Output the (X, Y) coordinate of the center of the cell containing the given text.  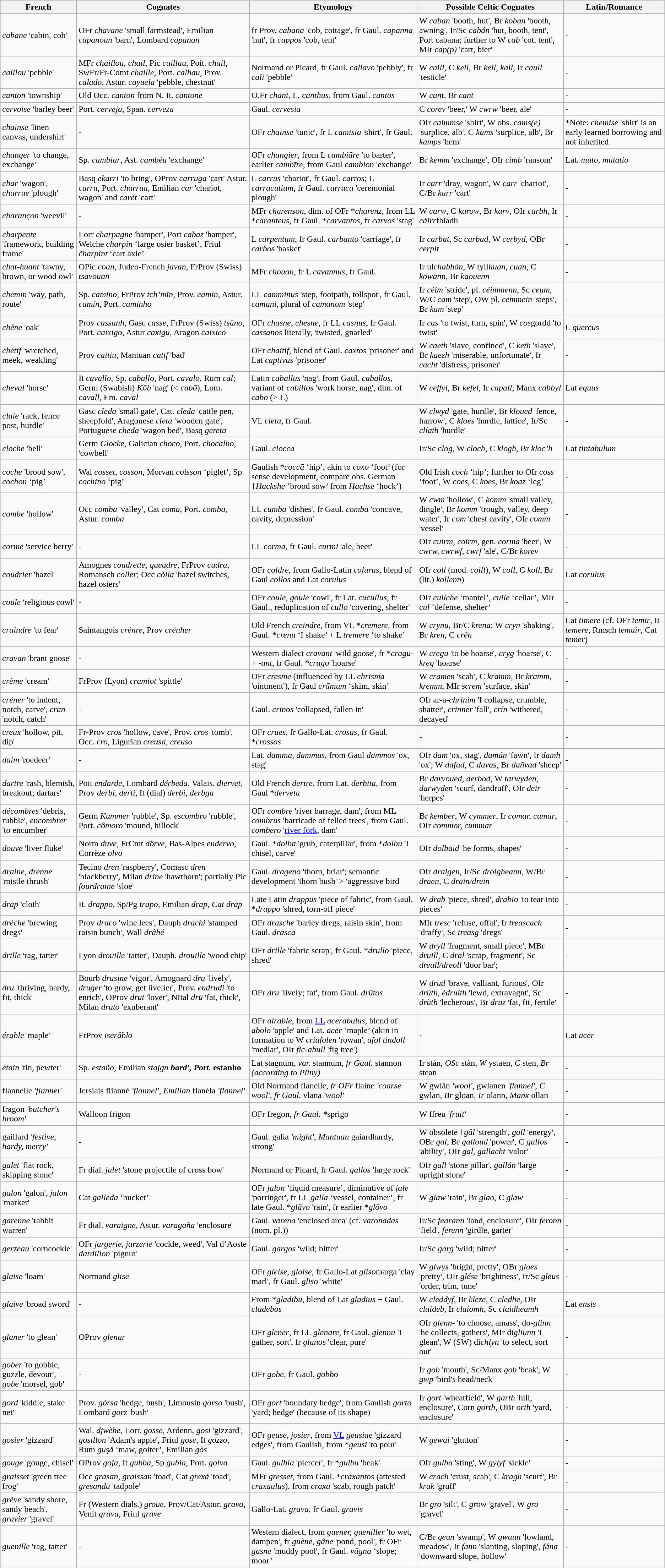
Sp. cambiar, Ast. cambéu 'exchange' (163, 160)
Port. cerveja, Span. cerveza (163, 109)
MFr chouan, fr L cavannus, fr Gaul. (333, 271)
Gaul. *dolba 'grub, caterpillar', from *dolbu 'I chisel, carve' (333, 848)
Lat ensis (614, 1304)
Br kember, W cymmer, Ir comar, cumar, OIr commor, cummar (490, 821)
coule 'religious cowl' (38, 602)
Lorr charpagne 'hamper', Port cabaz 'hamper', Welche charpin ‘large osier basket’, Friul čharpint ‘cart axle’ (163, 244)
W obsolete †gâl 'strength', gall 'energy', OBr gal, Br galloud 'power', C gallos 'ability', OIr gal, gallacht 'valor' (490, 1142)
creux 'hollow, pit, dip' (38, 737)
crème 'cream' (38, 681)
guenille 'rag, tatter' (38, 1546)
claie 'rack, fence post, hurdle' (38, 421)
W glaw 'rain', Br glao, C glaw (490, 1197)
W cwm 'hollow', C komm 'small valley, dingle', Br komm 'trough, valley, deep water', Ir com 'chest cavity', OIr comm 'vessel' (490, 514)
OFr dru 'lively; fat', from Gaul. drūtos (333, 993)
OFr coule, goule 'cowl', fr Lat. cucullus, fr Gaul., reduplication of cullo 'covering, shelter' (333, 602)
gosier 'gizzard' (38, 1440)
cravan 'brant goose' (38, 658)
créner 'to indent, notch, carve', cran 'notch, catch' (38, 709)
coche 'brood sow', cochon ‘pig’ (38, 476)
Germ Kummer 'rubble', Sp. escombro 'rubble', Port. cômoro 'mound, hillock' (163, 821)
gerzeau 'corncockle' (38, 1248)
OIr coll (mod. coill), W coll, C koll, Br (lit.) kollenn) (490, 574)
MFr chaillou, chail, Pic caillau, Poit. chail, SwFr/Fr-Comt chaille, Port. calhau, Prov. calado, Astur. cayuela 'pebble, chestnut' (163, 72)
Br kemm 'exchange', OIr cimb 'ransom' (490, 160)
C/Br geun 'swamp', W gwaun 'lowland, meadow', Ir fann 'slanting, sloping', fána 'downward slope, hollow' (490, 1546)
L quercus (614, 327)
Prov caitiu, Mantuan catif 'bad' (163, 355)
Wal cosset, cosson, Morvan coisson ‘piglet’, Sp. cochino ‘pig’ (163, 476)
garenne 'rabbit warren' (38, 1225)
Tecino dren 'raspberry', Comasc dren 'blackberry', Milan drine 'hawthorn'; partially Pic fourdraine 'sloe' (163, 876)
C corev 'beer,' W cwrw 'beer, ale' (490, 109)
Lat stagnum, var. stannum, fr Gaul. stannon (according to Pliny) (333, 1068)
Gaul. gulbia 'piercer', fr *gulbu 'beak' (333, 1463)
Ir gort 'wheatfield', W garth 'hill, enclosure', Corn gorth, OBr orth 'yard, enclosure' (490, 1407)
OFr geuse, josier, from VL geusiae 'gizzard edges', from Gaulish, from *geusi 'to pour' (333, 1440)
OIr gall 'stone pillar', gallán 'large upright stone' (490, 1169)
OFr chasne, chesne, fr LL casnus, fr Gaul. cassanos literally, 'twisted, gnarled' (333, 327)
It. drappo, Sp/Pg trapo, Emilian drap, Cat drap (163, 905)
OIr ar-a-chrinim 'I collapse, crumble, shatter', crinner 'fall', crín 'withered, decayed' (490, 709)
Gaul. drageno 'thorn, briar'; semantic development 'thorn bush' > 'aggressive bird' (333, 876)
galon 'galon', jalon 'marker' (38, 1197)
FrProv iserâblo (163, 1035)
Normand glise (163, 1277)
W drab 'piece, shred', drabio 'to tear into pieces' (490, 905)
OIr draigen, Ir/Sc droigheann, W/Br draen, C drain/drein (490, 876)
Etymology (333, 7)
galet 'flat rock, skipping stone' (38, 1169)
Poit endarde, Lombard dérbeda, Valais. diervet, Prov derbi, derti, It (dial) derbi, derbga (163, 788)
OIr cuilche ‘mantel’, cuile ‘cellar’, MIr cul ‘defense, shelter’ (490, 602)
chemin 'way, path, route' (38, 299)
OFr chainse 'tunic', fr L camisia 'shirt', fr Gaul. (333, 132)
Fr dial. jalet 'stone projectile of cross bow' (163, 1169)
Latin/Romance (614, 7)
Prov. gòrsa 'hedge, bush', Limousin gorso 'bush', Lombard gorz 'bush' (163, 1407)
gouge 'gouge, chisel' (38, 1463)
It cavallo, Sp. caballo, Port. cavalo, Rum cal; Germ (Swabish) Kōb 'nag' (< cabō), Lom. cavall, Em. caval (163, 388)
W cleddyf, Br kleze, C cledhe, OIr claideb, Ir claíomh, Sc claidheamh (490, 1304)
Ir/Sc clog, W cloch, C klogh, Br kloc’h (490, 449)
Ir cas 'to twist, turn, spin', W cosgordd 'to twist' (490, 327)
Old Irish coch ‘hip’; further to OIr coss ‘foot’, W coes, C koes, Br koaz ‘leg’ (490, 476)
W ceffyl, Br kefel, Ir capall, Manx cabbyl (490, 388)
drap 'cloth' (38, 905)
O.Fr chant, L. canthus, from Gaul. cantos (333, 95)
W cant, Br cant (490, 95)
dru 'thriving, hardy, fit, thick' (38, 993)
W glwys 'bright, pretty', OBr gloes 'pretty', OIr glése 'brightness', Ir/Sc gleus 'order, trim, tune' (490, 1277)
Lat equus (614, 388)
graisset 'green tree frog' (38, 1481)
Gaul. varena 'enclosed area' (cf. varonadas (nom. pl.)) (333, 1225)
dartre 'rash, blemish, breakout; dartars' (38, 788)
Ir céim 'stride', pl. céimmenn, Sc ceum, W/C cam 'step', OW pl. cemmein 'steps', Br kam 'step' (490, 299)
W cramen 'scab', C kramm, Br kramm, kremm, MIr screm 'surface, skin' (490, 681)
Normand or Picard, fr Gaul. caliavo 'pebbly', fr cali 'pebble' (333, 72)
VL cleta, fr Gaul. (333, 421)
OFr gleise, gloise, fr Gallo-Lat glisomarga 'clay marl', fr Gaul. gliso 'white' (333, 1277)
Gaul. crinos 'collapsed, fallen in' (333, 709)
OFr chavane 'small farmstead', Emilian capanoun 'barn', Lombard capanon (163, 35)
gord 'kiddle, stake net' (38, 1407)
glaner 'to glean' (38, 1337)
W caeth 'slave, confined', C keth 'slave', Br kaezh 'miserable, unfortunate', Ir cacht 'distress, prisoner' (490, 355)
Br gro 'silt', C grow 'gravel', W gro 'gravel' (490, 1509)
OFr gobe, fr Gaul. gobbo (333, 1375)
OIr caimmse 'shirt', W obs. cams(e) 'surplice, alb', C kams 'surplice, alb', Br kamps 'hem' (490, 132)
L carrus 'chariot', fr Gaul. carros; L carracutium, fr Gaul. carruca 'ceremonial plough' (333, 188)
Lat acer (614, 1035)
OFr coldre, from Gallo-Latin colurus, blend of Gaul collos and Lat corulus (333, 574)
OFr drille 'fabric scrap', fr Gaul. *drullo 'piece, shred' (333, 955)
OFr glener, fr LL glenare, fr Gaul. glennu 'I gather, sort', fr glanos 'clear, pure' (333, 1337)
OFr crues, fr Gallo-Lat. crosus, fr Gaul. *crossos (333, 737)
OProv glenar (163, 1337)
gaillard 'festive, hardy, merry' (38, 1142)
fragon 'butcher's broom' (38, 1114)
Ir stán, OSc stàn, W ystaen, C sten, Br stean (490, 1068)
Normand or Picard, fr Gaul. gallos 'large rock' (333, 1169)
OIr dam 'ox, stag', damán 'fawn', Ir damh 'ox'; W dafad, C davas, Br dañvad 'sheep' (490, 760)
OIr glenn- 'to choose, amass', do-glinn 'he collects, gathers', MIr digliunn 'I glean', W (SW) dichlyn 'to select, sort out' (490, 1337)
W dryll 'fragment, small piece', MBr druill, C dral 'scrap, fragment', Sc dreall/dreoll 'door bar'; (490, 955)
corme 'service berry' (38, 547)
Lat corulus (614, 574)
Ir carr 'dray, wagon', W carr 'chariot', C/Br karr 'cart' (490, 188)
Ir/Sc garg 'wild; bitter' (490, 1248)
glaise 'loam' (38, 1277)
Saintangois crénre, Prov crénher (163, 630)
Old Occ. canton from N. It. cantone (163, 95)
chainse 'linen canvas, undershirt' (38, 132)
fr Prov. cabana 'cob, cottage', fr Gaul. capanna 'hut', fr cappos 'cob, tent' (333, 35)
Ir/Sc fearann 'land, enclosure', OIr feronn 'field', ferenn 'girdle, garter' (490, 1225)
daim 'roedeer' (38, 760)
LL corma, fr Gaul. curmi 'ale, beer' (333, 547)
Old French creindre, from VL *cremere, from Gaul. *crenu ‘I shake’ + L tremere ‘to shake’ (333, 630)
drèche 'brewing dregs' (38, 927)
charpente 'framework, building frame' (38, 244)
Lat. muto, mutatio (614, 160)
Fr dial. varaigne, Astur. varagaña 'enclosure' (163, 1225)
W caban 'booth, hut', Br koban 'booth, awning', Ir/Sc cabán 'hut, booth, tent', Port cabana; further to W cab 'cot, tent', MIr cap(p) 'cart, bier' (490, 35)
MFr gresset, from Gaul. *craxantos (attested craxaulus), from craxa 'scab, rough patch' (333, 1481)
Basq ekarri 'to bring', OProv carruga 'cart' Astur. carru, Port. charrua, Emilian car 'chariot, wagon' and carét 'cart' (163, 188)
W drud 'brave, valliant, furious', OIr drúth, édruith 'lewd, extravagnt', Sc drùth 'lecherous', Br druz 'fat, fit, fertile' (490, 993)
Lyon drouille 'tatter', Dauph. drouille 'wood chip' (163, 955)
OFr chaitif, blend of Gaul. caxtos 'prisoner' and Lat captivus 'prisoner' (333, 355)
Jersiais flianné 'flannel', Emilian flanèla 'flannel' (163, 1091)
W cregu 'to be hoarse', cryg 'hoarse', C kreg 'hoarse' (490, 658)
Fr (Western dials.) groue, Prov/Cat/Astur. grava, Venit grava, Friul grave (163, 1509)
W ffreu 'fruit' (490, 1114)
Wal. djwèhe, Lorr. gosse, Ardenn. gosi 'gizzard', gosillon 'Adam's apple', Friul gose, It gozzo, Rum guşă ‘maw, goiter’, Emilian gòs (163, 1440)
char 'wagon', charrue 'plough' (38, 188)
Western dialect cravant 'wild goose', fr *cragu- + -ant, fr Gaul. *crago 'hoarse' (333, 658)
FrProv (Lyon) cramiot 'spittle' (163, 681)
Germ Glocke, Galician choco, Port. chocalho, 'cowbell' (163, 449)
cheval 'horse' (38, 388)
Late Latin drappus 'piece of fabric', from Gaul. *drappo 'shred, torn-off piece' (333, 905)
W crynu, Br/C krena; W cryn 'shaking', Br kren, C crên (490, 630)
OProv goja, It gubba, Sp gubia, Port. goiva (163, 1463)
Sp. camino, FrProv tch’mïn, Prov. camin, Astur. camín, Port. caminho (163, 299)
draine, drenne 'mistle thrush' (38, 876)
OFr changier, from L cambiāre 'to barter', earlier cambīre, from Gaul cambion 'exchange' (333, 160)
chétif 'wretched, meek, weakling' (38, 355)
Gasc cleda 'small gate', Cat. cleda 'cattle pen, sheepfold', Aragonese cleta 'wooden gate', Portuguese cheda 'wagon bed', Basq gereta (163, 421)
OFr gort 'boundary hedge', from Gaulish gorto 'yard; hedge' (because of its shape) (333, 1407)
L carpentum, fr Gaul. carbanto 'carriage', fr carbos 'basket' (333, 244)
Ir gob 'mouth', Sc/Manx gob 'beak', W gwp 'bird's head/neck' (490, 1375)
W caill, C kell, Br kell, kall, Ir caull 'testicle' (490, 72)
Occ grasan, graissan 'toad', Cat grexá 'toad', gresandu 'tadpole' (163, 1481)
Possible Celtic Cognates (490, 7)
W carw, C karow, Br karv, OIr carbh, Ir cáirrfhiadh (490, 216)
craindre 'to fear' (38, 630)
OFr fregon, fr Gaul. *sprigo (333, 1114)
grève 'sandy shore, sandy beach', gravier 'gravel' (38, 1509)
Lat. damma, dammus, from Gaul dammos 'ox, stag' (333, 760)
*Note: chemise 'shirt' is an early learned borrowing and not inherited (614, 132)
OFr combre 'river barrage, dam', from ML combrus 'barricade of felled trees', from Gaul. combero 'river fork, dam' (333, 821)
Prov cassanh, Gasc casse, FrProv (Swiss) tsâno, Port. caixigo, Astur caxigu, Aragon caixico (163, 327)
chat-huant 'tawny, brown, or wood owl' (38, 271)
From *gladibu, blend of Lat gladius + Gaul. cladebos (333, 1304)
MFr charenson, dim. of OFr *charenz, from LL *caranteus, fr Gaul. *carvantos, fr carvos 'stag' (333, 216)
coudrier 'hazel' (38, 574)
cervoise 'barley beer' (38, 109)
Occ comba 'valley', Cat coma, Port. comba, Astur. comba (163, 514)
Old French dertre, from Lat. derbita, from Gaul *derveta (333, 788)
OIr dolbaid 'he forms, shapes' (490, 848)
Amognes coudrette, queudre, FrProv cudra, Romansch coller; Occ còila 'hazel switches, hazel osiers' (163, 574)
Lat timere (cf. OFr temir, It temere, Rmsch temair, Cat temer) (614, 630)
décombres 'debris, rubble', encombrer 'to encumber' (38, 821)
chêne 'oak' (38, 327)
changer 'to change, exchange' (38, 160)
Prov draco 'wine lees', Dauph drachi 'stamped raisin bunch', Wall drâhé (163, 927)
Gaulish *coccā ‘hip’, akin to coxo ‘foot’ (for sense development, compare obs. German †Hackshe ‘brood sow’ from Hachse ‘hock’) (333, 476)
drille 'rag, tatter' (38, 955)
OFr cresme (influenced by LL chrisma 'ointment'), fr Gaul crāmum ‘skim, skin’ (333, 681)
Walloon frigon (163, 1114)
Gaul. galia 'might', Mantuan gaiardhardy, strong' (333, 1142)
W gewai 'glutton' (490, 1440)
OIr gulba 'sting', W gylyf 'sickle' (490, 1463)
Cat galleda ‘bucket’ (163, 1197)
douve 'liver fluke' (38, 848)
glaive 'broad sword' (38, 1304)
French (38, 7)
gober 'to gobble, guzzle, devour', gobe 'morsel, gob' (38, 1375)
Fr-Prov cros 'hollow, cave', Prov. cros 'tomb', Occ. cro, Ligurian creusa, creuso (163, 737)
Ir carbat, Sc carbad, W cerbyd, OBr cerpit (490, 244)
cloche 'bell' (38, 449)
cabane 'cabin, cob' (38, 35)
canton 'township' (38, 95)
OPic coan, Judeo-French javan, FrProv (Swiss) tsavouan (163, 271)
W clwyd 'gate, hurdle', Br kloued 'fence, harrow', C kloes 'hurdle, lattice', Ir/Sc clíath 'hurdle' (490, 421)
Gaul. clocca (333, 449)
W gwlân 'wool', gwlanen 'flannel', C gwlan, Br gloan, Ir olann, Manx ollan (490, 1091)
MIr tresc 'refuse, offal', Ir treascach 'draffy', Sc treasg 'dregs' (490, 927)
OFr jargerie, jarzerie 'cockle, weed', Val d’Aoste dardillon 'pignut' (163, 1248)
flannelle 'flannel' (38, 1091)
Old Normand flanelle, fr OFr flaine 'coarse wool', fr Gaul. vlana 'wool' (333, 1091)
Gaul. cervesia (333, 109)
caillou 'pebble' (38, 72)
Norm duve, FrCmt dôrve, Bas-Alpes endervo, Corrèze olvo (163, 848)
OFr jalon ‘liquid measure’, diminutive of jale 'porringer', fr LL galla ‘vessel, container’, fr late Gaul. *glāvo 'rain', fr earlier *glōvo (333, 1197)
Latin caballus 'nag', from Gaul. caballos, variant of cabillos 'work horse, nag', dim. of cabō (> L) (333, 388)
étain 'tin, pewter' (38, 1068)
Gallo-Lat. grava, fr Gaul. gravis (333, 1509)
Cognates (163, 7)
Gaul. gargos 'wild; bitter' (333, 1248)
Br darvoued, derbod, W tarwyden, darwyden 'scurf, dandruff', OIr deir 'herpes' (490, 788)
charançon 'weevil' (38, 216)
W crach 'crust, scab', C kragh 'scurf', Br krak 'gruff' (490, 1481)
érable 'maple' (38, 1035)
Lat tintabulum (614, 449)
Western dialect, from guener, gueniller 'to wet, dampen', fr guène, gâne 'pond, pool', fr OFr gasne 'muddy pool', fr Gaul. vāgna ‘slope; moor’ (333, 1546)
LL cumba 'dishes', fr Gaul. comba 'concave, cavity, depression' (333, 514)
OFr drasche 'barley dregs; raisin skin', from Gaul. drasca (333, 927)
LL camminus 'step, footpath, tollspot', fr Gaul. camani, plural of camanom 'step' (333, 299)
Sp. estaño, Emilian stajgn hard', Port. estanho (163, 1068)
combe 'hollow' (38, 514)
OIr cuirm, coirm, gen. corma 'beer', W cwrw, cwrwf, cwrf 'ale', C/Br korev (490, 547)
Ir ulchabhán, W tyllhuan, cuan, C kowann, Br kaouenn (490, 271)
